Extract the (X, Y) coordinate from the center of the cell holding the provided text.  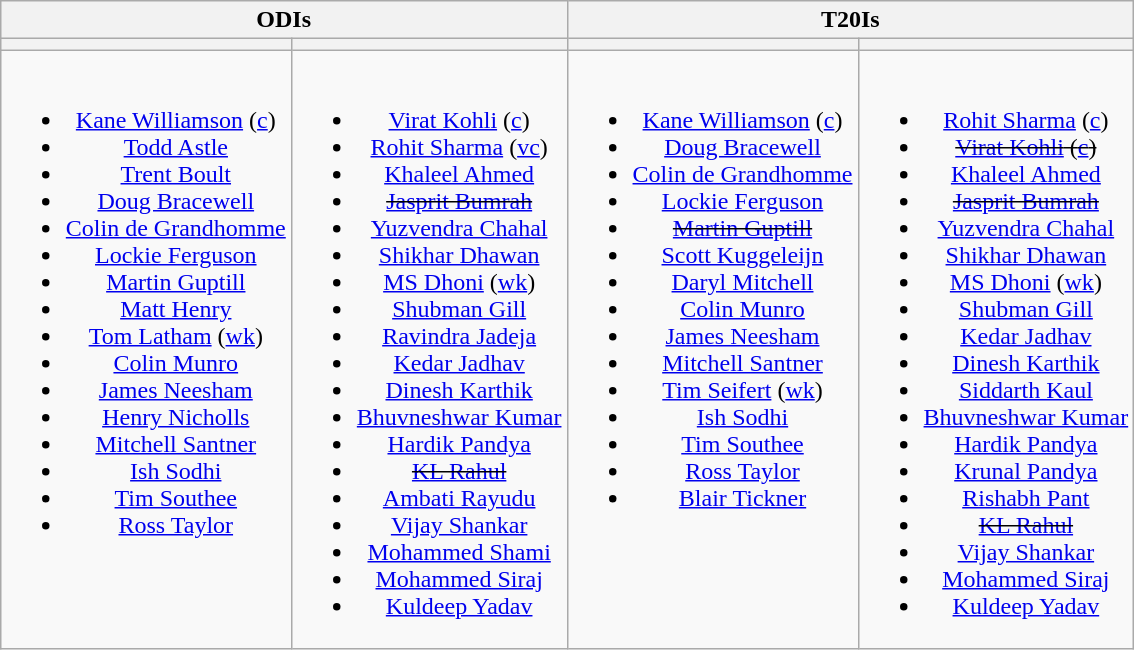
T20Is (850, 20)
ODIs (284, 20)
